From the cell containing the given text, extract its center point as [X, Y] coordinate. 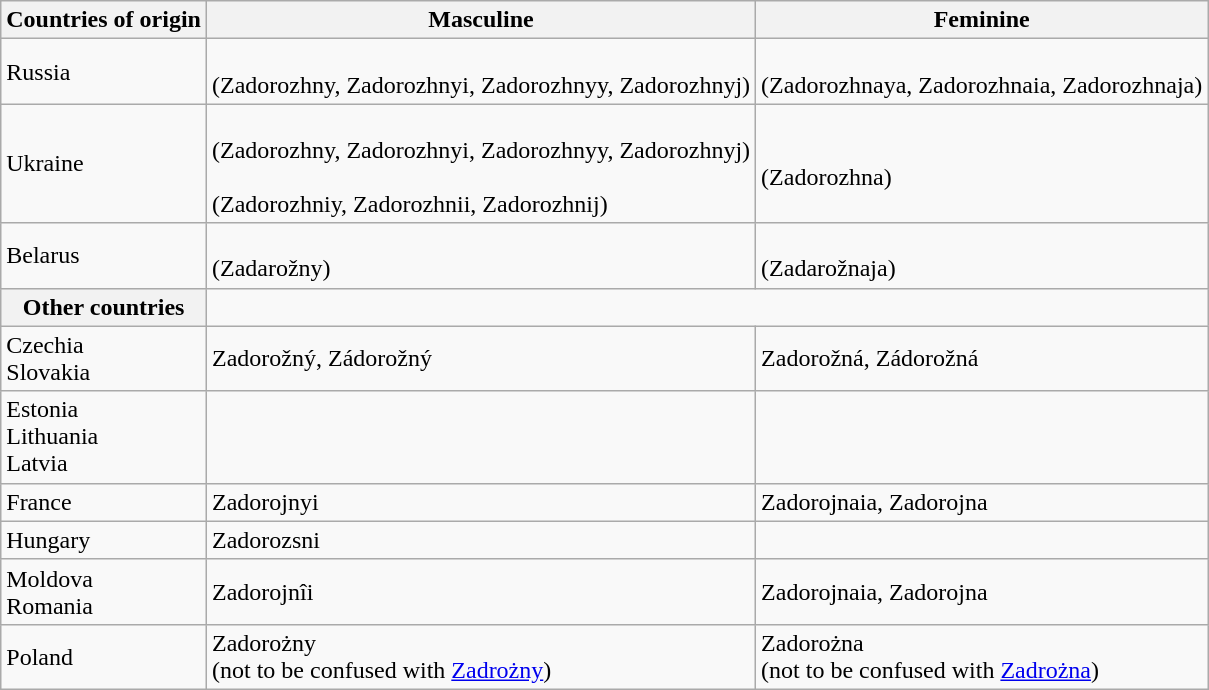
(Zadorozhnaya, Zadorozhnaia, Zadorozhnaja) [982, 72]
Other countries [104, 307]
Zadorožná, Zádorožná [982, 358]
Czechia Slovakia [104, 358]
(Zadarožnaja) [982, 256]
Feminine [982, 20]
(Zadarožny) [480, 256]
(Zadorozhny, Zadorozhnyi, Zadorozhnyy, Zadorozhnyj) (Zadorozhniy, Zadorozhnii, Zadorozhnij) [480, 164]
Moldova Romania [104, 592]
Zadorojnyi [480, 502]
Countries of origin [104, 20]
Zadorożna (not to be confused with Zadrożna) [982, 656]
Zadorozsni [480, 540]
Hungary [104, 540]
(Zadorozhny, Zadorozhnyi, Zadorozhnyy, Zadorozhnyj) [480, 72]
France [104, 502]
Belarus [104, 256]
Masculine [480, 20]
Zadorojnîi [480, 592]
Poland [104, 656]
Zadorožný, Zádorožný [480, 358]
Russia [104, 72]
Zadorożny (not to be confused with Zadrożny) [480, 656]
Estonia Lithuania Latvia [104, 437]
(Zadorozhna) [982, 164]
Ukraine [104, 164]
